Return the [X, Y] coordinate for the center point of the cell that contains the specified text.  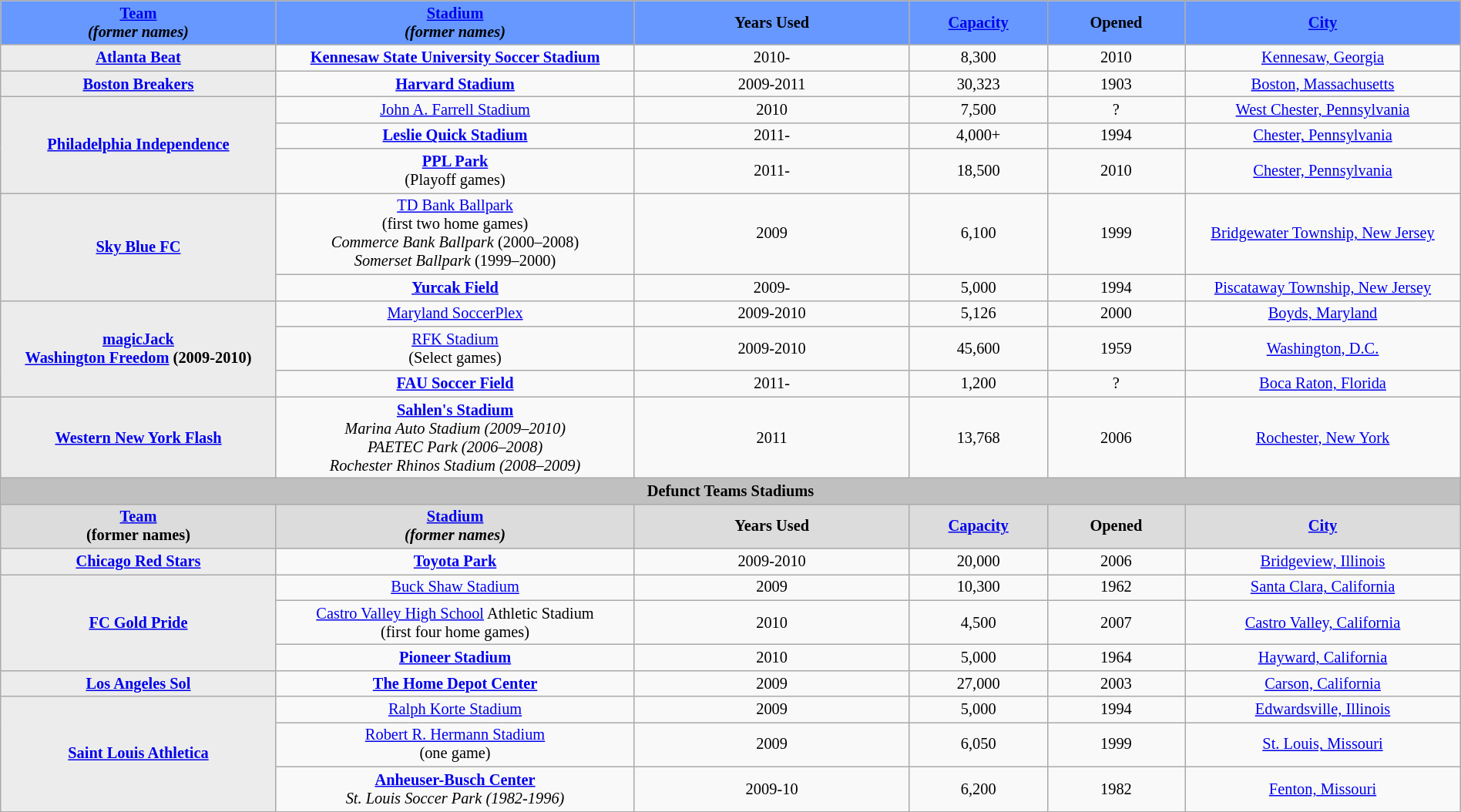
Santa Clara, California [1322, 587]
Bridgewater Township, New Jersey [1322, 233]
2009- [772, 287]
FAU Soccer Field [455, 384]
6,100 [979, 233]
Boston Breakers [139, 84]
Leslie Quick Stadium [455, 136]
Bridgeview, Illinois [1322, 562]
Yurcak Field [455, 287]
PPL Park(Playoff games) [455, 171]
Maryland SoccerPlex [455, 314]
10,300 [979, 587]
St. Louis, Missouri [1322, 744]
1962 [1116, 587]
Edwardsville, Illinois [1322, 710]
2011 [772, 438]
45,600 [979, 348]
Robert R. Hermann Stadium(one game) [455, 744]
1982 [1116, 789]
Los Angeles Sol [139, 683]
Harvard Stadium [455, 84]
4,000+ [979, 136]
2009-2011 [772, 84]
20,000 [979, 562]
Boyds, Maryland [1322, 314]
1903 [1116, 84]
Fenton, Missouri [1322, 789]
Carson, California [1322, 683]
Saint Louis Athletica [139, 753]
4,500 [979, 622]
Sky Blue FC [139, 247]
Atlanta Beat [139, 58]
John A. Farrell Stadium [455, 109]
27,000 [979, 683]
Defunct Teams Stadiums [730, 491]
30,323 [979, 84]
Boston, Massachusetts [1322, 84]
TD Bank Ballpark(first two home games)Commerce Bank Ballpark (2000–2008)Somerset Ballpark (1999–2000) [455, 233]
2009-10 [772, 789]
8,300 [979, 58]
Castro Valley, California [1322, 622]
Kennesaw State University Soccer Stadium [455, 58]
6,200 [979, 789]
Western New York Flash [139, 438]
Chicago Red Stars [139, 562]
magicJackWashington Freedom (2009-2010) [139, 348]
1959 [1116, 348]
Ralph Korte Stadium [455, 710]
Piscataway Township, New Jersey [1322, 287]
13,768 [979, 438]
6,050 [979, 744]
Sahlen's StadiumMarina Auto Stadium (2009–2010)PAETEC Park (2006–2008)Rochester Rhinos Stadium (2008–2009) [455, 438]
Buck Shaw Stadium [455, 587]
The Home Depot Center [455, 683]
7,500 [979, 109]
Rochester, New York [1322, 438]
2003 [1116, 683]
Kennesaw, Georgia [1322, 58]
Philadelphia Independence [139, 145]
Pioneer Stadium [455, 657]
Anheuser-Busch CenterSt. Louis Soccer Park (1982-1996) [455, 789]
RFK Stadium(Select games) [455, 348]
Boca Raton, Florida [1322, 384]
1964 [1116, 657]
2007 [1116, 622]
West Chester, Pennsylvania [1322, 109]
Hayward, California [1322, 657]
5,126 [979, 314]
2010- [772, 58]
Toyota Park [455, 562]
FC Gold Pride [139, 622]
1,200 [979, 384]
18,500 [979, 171]
2000 [1116, 314]
Washington, D.C. [1322, 348]
Castro Valley High School Athletic Stadium(first four home games) [455, 622]
